Capture the cell that displays the provided text and extract its [X, Y] central coordinate. 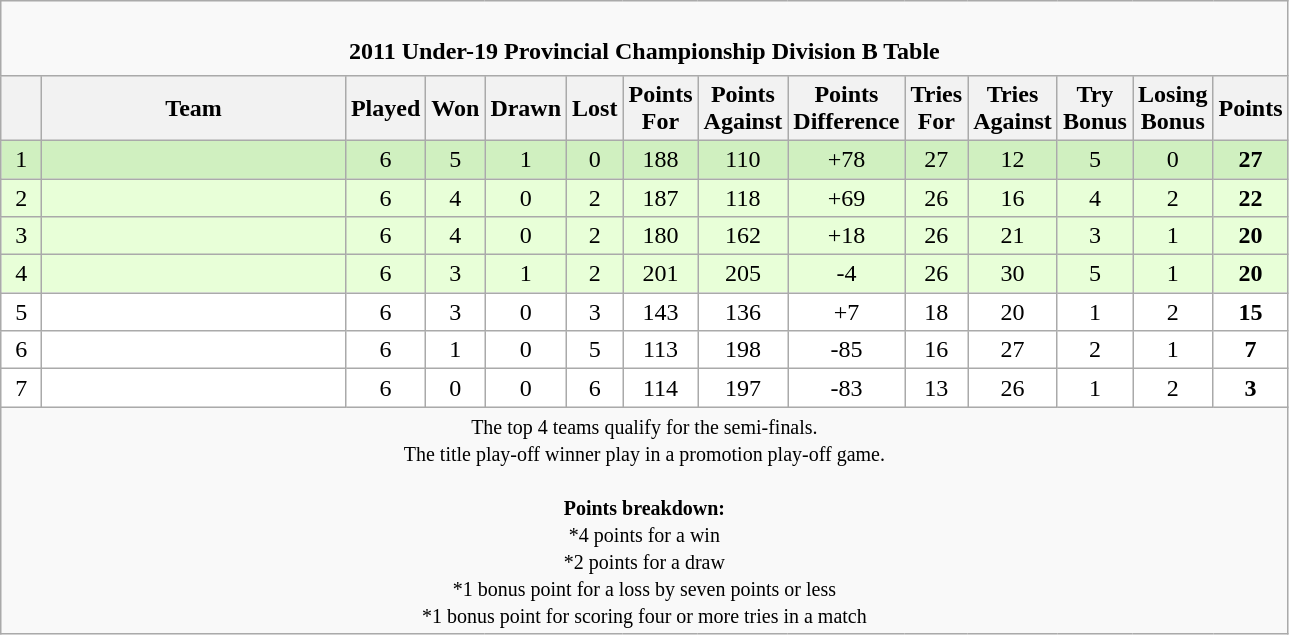
113 [660, 350]
-4 [846, 274]
Tries For [936, 108]
+7 [846, 312]
Team [194, 108]
Points Difference [846, 108]
22 [1250, 197]
201 [660, 274]
136 [743, 312]
+78 [846, 159]
+18 [846, 236]
21 [1013, 236]
30 [1013, 274]
Try Bonus [1094, 108]
143 [660, 312]
18 [936, 312]
Lost [595, 108]
Won [456, 108]
-83 [846, 388]
Played [385, 108]
188 [660, 159]
+69 [846, 197]
12 [1013, 159]
180 [660, 236]
162 [743, 236]
Tries Against [1013, 108]
Drawn [526, 108]
15 [1250, 312]
-85 [846, 350]
114 [660, 388]
118 [743, 197]
Points [1250, 108]
198 [743, 350]
Points Against [743, 108]
205 [743, 274]
187 [660, 197]
Losing Bonus [1172, 108]
13 [936, 388]
Points For [660, 108]
197 [743, 388]
110 [743, 159]
